Scan for the cell matching the given text and deliver its (X, Y) coordinate at center. 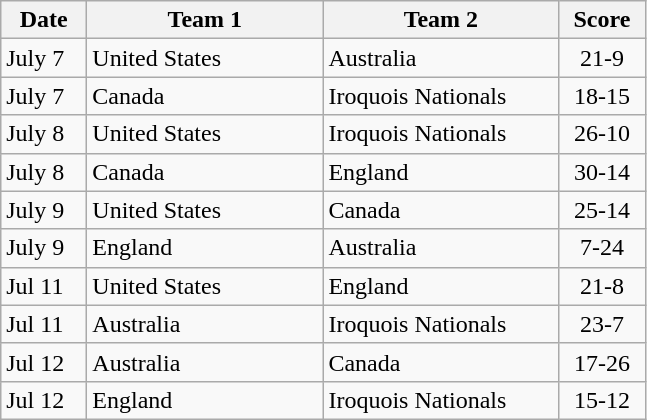
7-24 (602, 248)
23-7 (602, 324)
17-26 (602, 362)
21-9 (602, 58)
26-10 (602, 134)
15-12 (602, 400)
21-8 (602, 286)
Score (602, 20)
Date (44, 20)
Team 1 (205, 20)
25-14 (602, 210)
18-15 (602, 96)
Team 2 (441, 20)
30-14 (602, 172)
